Locate the cell with the specified text and output its (x, y) center coordinate. 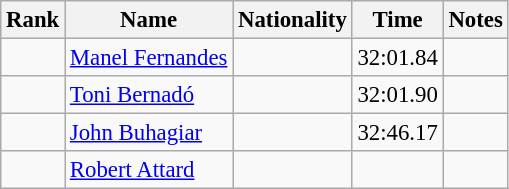
32:01.90 (398, 95)
Robert Attard (149, 170)
Toni Bernadó (149, 95)
Name (149, 20)
Notes (476, 20)
Nationality (292, 20)
Rank (33, 20)
32:01.84 (398, 58)
Time (398, 20)
32:46.17 (398, 133)
John Buhagiar (149, 133)
Manel Fernandes (149, 58)
